Search for the cell housing the specified text and yield its [X, Y] center coordinate. 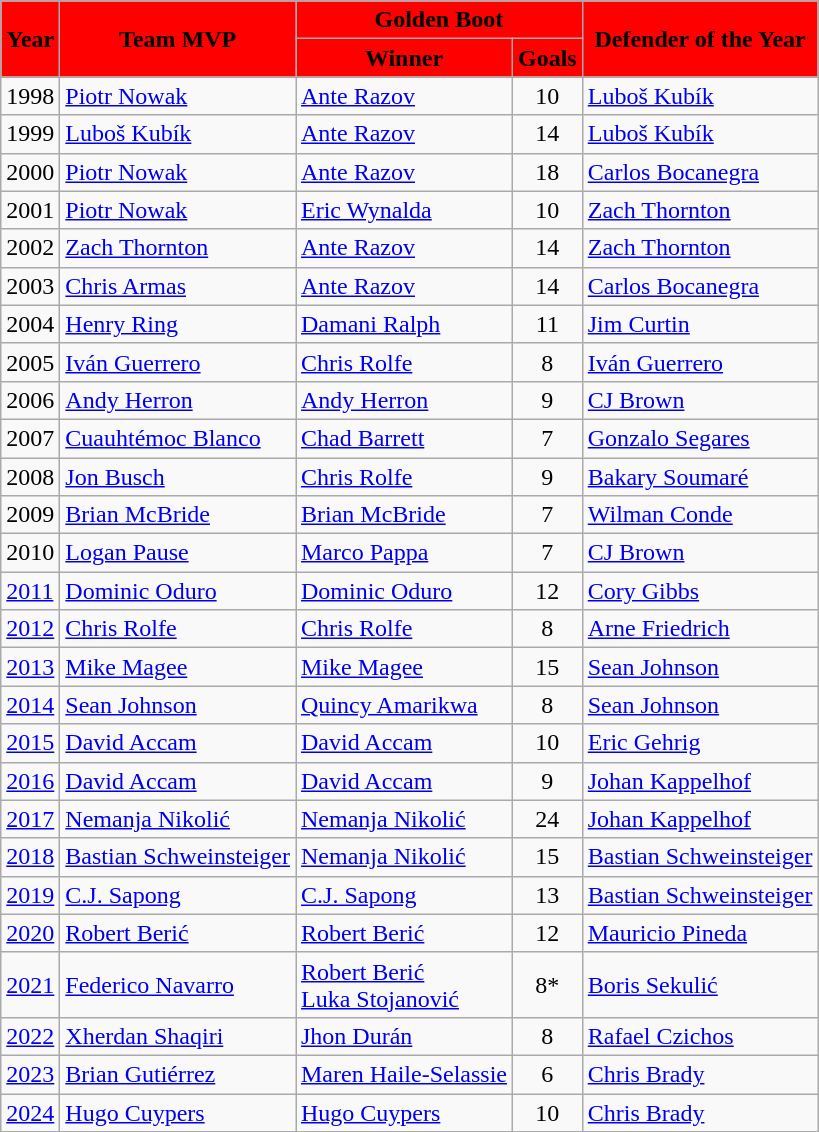
2001 [30, 210]
2007 [30, 438]
2018 [30, 857]
2020 [30, 933]
Federico Navarro [178, 984]
2016 [30, 781]
2021 [30, 984]
Mauricio Pineda [700, 933]
2008 [30, 477]
8* [547, 984]
Boris Sekulić [700, 984]
2017 [30, 819]
Defender of the Year [700, 39]
6 [547, 1074]
Brian Gutiérrez [178, 1074]
Xherdan Shaqiri [178, 1036]
2005 [30, 362]
Wilman Conde [700, 515]
2013 [30, 667]
Henry Ring [178, 324]
Gonzalo Segares [700, 438]
2004 [30, 324]
2010 [30, 553]
Eric Wynalda [404, 210]
Arne Friedrich [700, 629]
Rafael Czichos [700, 1036]
Robert Berić Luka Stojanović [404, 984]
2000 [30, 172]
Eric Gehrig [700, 743]
Jhon Durán [404, 1036]
Goals [547, 58]
2019 [30, 895]
Golden Boot [440, 20]
2002 [30, 248]
13 [547, 895]
24 [547, 819]
1998 [30, 96]
Cory Gibbs [700, 591]
Damani Ralph [404, 324]
11 [547, 324]
Marco Pappa [404, 553]
2009 [30, 515]
Jim Curtin [700, 324]
2014 [30, 705]
Year [30, 39]
2006 [30, 400]
Team MVP [178, 39]
Bakary Soumaré [700, 477]
Chris Armas [178, 286]
Winner [404, 58]
Jon Busch [178, 477]
2011 [30, 591]
1999 [30, 134]
Chad Barrett [404, 438]
2015 [30, 743]
2023 [30, 1074]
Quincy Amarikwa [404, 705]
Cuauhtémoc Blanco [178, 438]
2012 [30, 629]
18 [547, 172]
2022 [30, 1036]
Maren Haile-Selassie [404, 1074]
Logan Pause [178, 553]
2003 [30, 286]
2024 [30, 1113]
